Scan for the cell matching the given text and deliver its (x, y) coordinate at center. 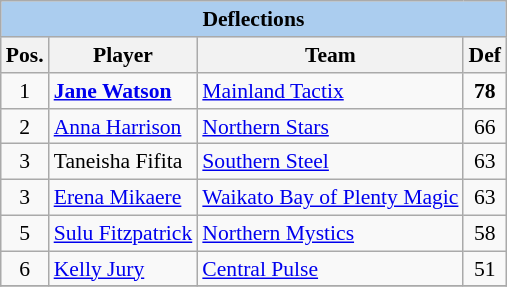
Pos. (25, 55)
5 (25, 233)
Mainland Tactix (330, 91)
Northern Mystics (330, 233)
Northern Stars (330, 126)
51 (484, 269)
6 (25, 269)
Taneisha Fifita (124, 162)
1 (25, 91)
Def (484, 55)
Team (330, 55)
Waikato Bay of Plenty Magic (330, 197)
Anna Harrison (124, 126)
Sulu Fitzpatrick (124, 233)
Jane Watson (124, 91)
2 (25, 126)
78 (484, 91)
66 (484, 126)
58 (484, 233)
Erena Mikaere (124, 197)
Kelly Jury (124, 269)
Player (124, 55)
Central Pulse (330, 269)
Southern Steel (330, 162)
Deflections (254, 19)
